Scan for the cell matching the given text and deliver its (X, Y) coordinate at center. 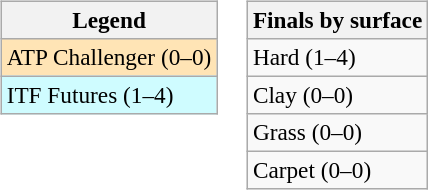
ATP Challenger (0–0) (108, 57)
Legend (108, 20)
Finals by surface (337, 20)
Grass (0–0) (337, 133)
Hard (1–4) (337, 57)
Carpet (0–0) (337, 171)
ITF Futures (1–4) (108, 95)
Clay (0–0) (337, 95)
